For the text-containing cell, return its midpoint in [x, y] coordinate format. 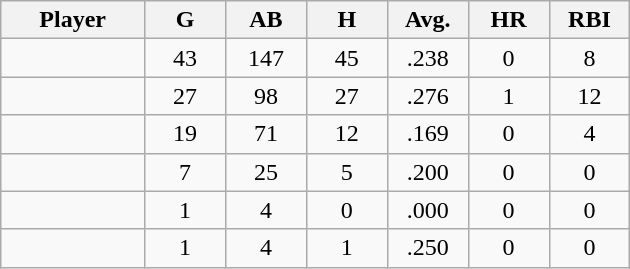
43 [186, 58]
.250 [428, 248]
.238 [428, 58]
RBI [590, 20]
.000 [428, 210]
.200 [428, 172]
Avg. [428, 20]
.169 [428, 134]
8 [590, 58]
.276 [428, 96]
19 [186, 134]
98 [266, 96]
5 [346, 172]
G [186, 20]
HR [508, 20]
7 [186, 172]
71 [266, 134]
147 [266, 58]
H [346, 20]
45 [346, 58]
AB [266, 20]
25 [266, 172]
Player [73, 20]
